Return the (x, y) coordinate for the center point of the cell that contains the specified text.  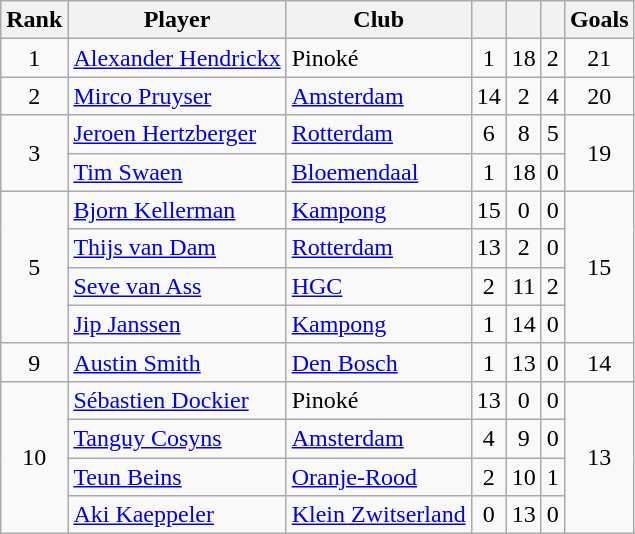
Mirco Pruyser (177, 96)
Rank (34, 20)
Aki Kaeppeler (177, 515)
Thijs van Dam (177, 248)
Jeroen Hertzberger (177, 134)
Goals (599, 20)
Sébastien Dockier (177, 400)
6 (488, 134)
Austin Smith (177, 362)
Teun Beins (177, 477)
20 (599, 96)
Bjorn Kellerman (177, 210)
HGC (378, 286)
Den Bosch (378, 362)
Klein Zwitserland (378, 515)
19 (599, 153)
11 (524, 286)
Tanguy Cosyns (177, 438)
Oranje-Rood (378, 477)
Seve van Ass (177, 286)
Player (177, 20)
Tim Swaen (177, 172)
Jip Janssen (177, 324)
3 (34, 153)
8 (524, 134)
Alexander Hendrickx (177, 58)
Club (378, 20)
Bloemendaal (378, 172)
21 (599, 58)
